Return [x, y] of the center of cell containing provided text 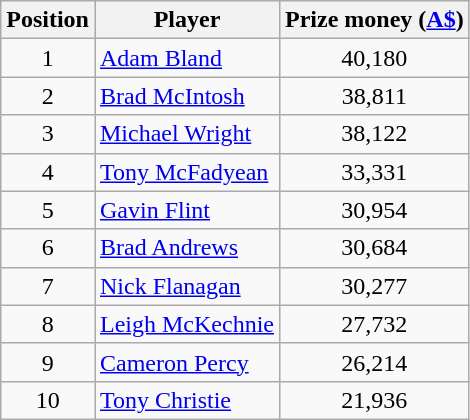
1 [48, 58]
9 [48, 362]
Tony Christie [186, 400]
30,277 [374, 286]
26,214 [374, 362]
7 [48, 286]
5 [48, 210]
40,180 [374, 58]
Michael Wright [186, 134]
Position [48, 20]
30,954 [374, 210]
10 [48, 400]
Leigh McKechnie [186, 324]
6 [48, 248]
3 [48, 134]
Nick Flanagan [186, 286]
21,936 [374, 400]
Brad McIntosh [186, 96]
Adam Bland [186, 58]
30,684 [374, 248]
8 [48, 324]
2 [48, 96]
38,811 [374, 96]
Prize money (A$) [374, 20]
Tony McFadyean [186, 172]
Gavin Flint [186, 210]
Player [186, 20]
Brad Andrews [186, 248]
27,732 [374, 324]
38,122 [374, 134]
33,331 [374, 172]
4 [48, 172]
Cameron Percy [186, 362]
